Detect which cell encompasses the target text, then output its [X, Y] center coordinate. 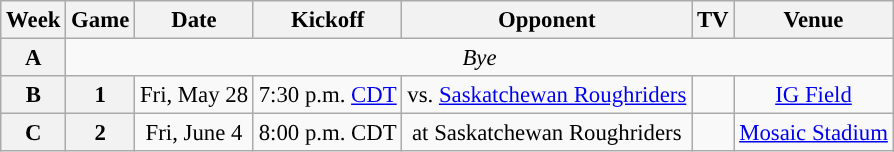
Venue [814, 20]
Opponent [547, 20]
Mosaic Stadium [814, 133]
vs. Saskatchewan Roughriders [547, 95]
2 [100, 133]
at Saskatchewan Roughriders [547, 133]
8:00 p.m. CDT [328, 133]
Fri, June 4 [194, 133]
Kickoff [328, 20]
IG Field [814, 95]
B [34, 95]
C [34, 133]
Game [100, 20]
A [34, 58]
Week [34, 20]
TV [713, 20]
Date [194, 20]
7:30 p.m. CDT [328, 95]
Fri, May 28 [194, 95]
1 [100, 95]
Bye [480, 58]
